Return the [X, Y] coordinate for the center point of the cell that contains the specified text.  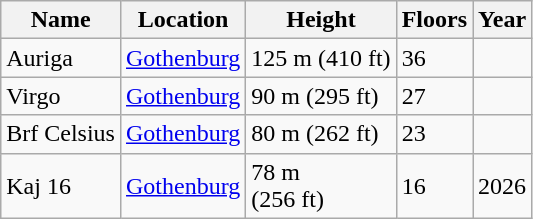
Brf Celsius [61, 134]
27 [434, 96]
78 m(256 ft) [321, 186]
16 [434, 186]
Year [502, 20]
Virgo [61, 96]
Floors [434, 20]
2026 [502, 186]
90 m (295 ft) [321, 96]
125 m (410 ft) [321, 58]
Location [182, 20]
23 [434, 134]
80 m (262 ft) [321, 134]
Name [61, 20]
Height [321, 20]
36 [434, 58]
Kaj 16 [61, 186]
Auriga [61, 58]
